From the cell containing the given text, extract its center point as (x, y) coordinate. 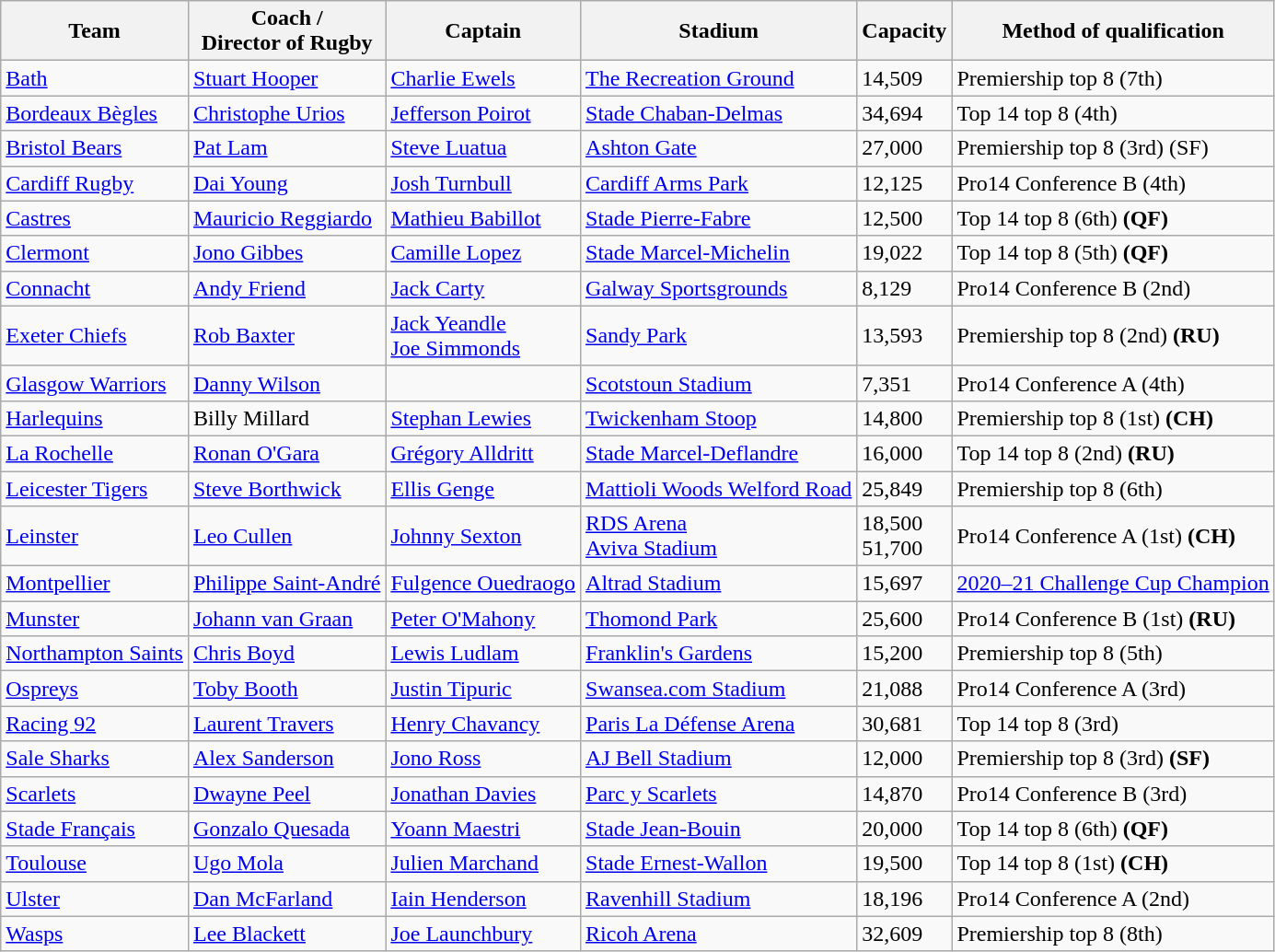
Premiership top 8 (2nd) (RU) (1113, 335)
Johann van Graan (286, 619)
Stephan Lewies (483, 418)
15,697 (904, 584)
34,694 (904, 113)
Ugo Mola (286, 864)
Laurent Travers (286, 724)
Premiership top 8 (8th) (1113, 934)
Captain (483, 31)
Top 14 top 8 (2nd) (RU) (1113, 453)
16,000 (904, 453)
Danny Wilson (286, 383)
Swansea.com Stadium (719, 689)
Pro14 Conference B (3rd) (1113, 794)
14,800 (904, 418)
Pro14 Conference A (3rd) (1113, 689)
Wasps (95, 934)
Bristol Bears (95, 148)
Toulouse (95, 864)
12,125 (904, 183)
Top 14 top 8 (3rd) (1113, 724)
Charlie Ewels (483, 78)
Stade Français (95, 829)
Top 14 top 8 (4th) (1113, 113)
Mathieu Babillot (483, 218)
Peter O'Mahony (483, 619)
Ospreys (95, 689)
Sandy Park (719, 335)
Rob Baxter (286, 335)
8,129 (904, 288)
Mattioli Woods Welford Road (719, 489)
Premiership top 8 (7th) (1113, 78)
Leicester Tigers (95, 489)
Lewis Ludlam (483, 654)
Ravenhill Stadium (719, 899)
Toby Booth (286, 689)
Stade Marcel-Deflandre (719, 453)
Ulster (95, 899)
Fulgence Ouedraogo (483, 584)
Julien Marchand (483, 864)
Stade Pierre-Fabre (719, 218)
Scarlets (95, 794)
14,870 (904, 794)
Leinster (95, 536)
13,593 (904, 335)
Dai Young (286, 183)
Ashton Gate (719, 148)
Pro14 Conference A (2nd) (1113, 899)
Andy Friend (286, 288)
Cardiff Rugby (95, 183)
27,000 (904, 148)
Team (95, 31)
Justin Tipuric (483, 689)
Steve Luatua (483, 148)
Racing 92 (95, 724)
Jefferson Poirot (483, 113)
Premiership top 8 (1st) (CH) (1113, 418)
Alex Sanderson (286, 759)
Castres (95, 218)
Stade Jean-Bouin (719, 829)
21,088 (904, 689)
Scotstoun Stadium (719, 383)
14,509 (904, 78)
Clermont (95, 253)
Chris Boyd (286, 654)
Henry Chavancy (483, 724)
Camille Lopez (483, 253)
Iain Henderson (483, 899)
Pro14 Conference B (2nd) (1113, 288)
Paris La Défense Arena (719, 724)
Jack Yeandle Joe Simmonds (483, 335)
25,600 (904, 619)
2020–21 Challenge Cup Champion (1113, 584)
Altrad Stadium (719, 584)
Exeter Chiefs (95, 335)
Thomond Park (719, 619)
Ellis Genge (483, 489)
Billy Millard (286, 418)
Top 14 top 8 (5th) (QF) (1113, 253)
Philippe Saint-André (286, 584)
Cardiff Arms Park (719, 183)
32,609 (904, 934)
Connacht (95, 288)
La Rochelle (95, 453)
Harlequins (95, 418)
Parc y Scarlets (719, 794)
Pro14 Conference B (4th) (1113, 183)
Stadium (719, 31)
Dwayne Peel (286, 794)
Jono Ross (483, 759)
Pro14 Conference A (1st) (CH) (1113, 536)
18,50051,700 (904, 536)
Dan McFarland (286, 899)
Jono Gibbes (286, 253)
Ricoh Arena (719, 934)
Mauricio Reggiardo (286, 218)
7,351 (904, 383)
Twickenham Stoop (719, 418)
19,500 (904, 864)
Franklin's Gardens (719, 654)
19,022 (904, 253)
Northampton Saints (95, 654)
AJ Bell Stadium (719, 759)
Montpellier (95, 584)
RDS ArenaAviva Stadium (719, 536)
Stade Marcel-Michelin (719, 253)
12,000 (904, 759)
Yoann Maestri (483, 829)
25,849 (904, 489)
20,000 (904, 829)
Stuart Hooper (286, 78)
Jonathan Davies (483, 794)
Lee Blackett (286, 934)
Josh Turnbull (483, 183)
Method of qualification (1113, 31)
15,200 (904, 654)
Pro14 Conference A (4th) (1113, 383)
Joe Launchbury (483, 934)
Pat Lam (286, 148)
Ronan O'Gara (286, 453)
Stade Chaban-Delmas (719, 113)
Bath (95, 78)
Capacity (904, 31)
12,500 (904, 218)
30,681 (904, 724)
Johnny Sexton (483, 536)
Steve Borthwick (286, 489)
Top 14 top 8 (1st) (CH) (1113, 864)
Jack Carty (483, 288)
Stade Ernest-Wallon (719, 864)
Grégory Alldritt (483, 453)
18,196 (904, 899)
Munster (95, 619)
Bordeaux Bègles (95, 113)
Gonzalo Quesada (286, 829)
Premiership top 8 (6th) (1113, 489)
The Recreation Ground (719, 78)
Leo Cullen (286, 536)
Glasgow Warriors (95, 383)
Premiership top 8 (5th) (1113, 654)
Galway Sportsgrounds (719, 288)
Christophe Urios (286, 113)
Coach /Director of Rugby (286, 31)
Sale Sharks (95, 759)
Pro14 Conference B (1st) (RU) (1113, 619)
